Scan for the cell matching the given text and deliver its (x, y) coordinate at center. 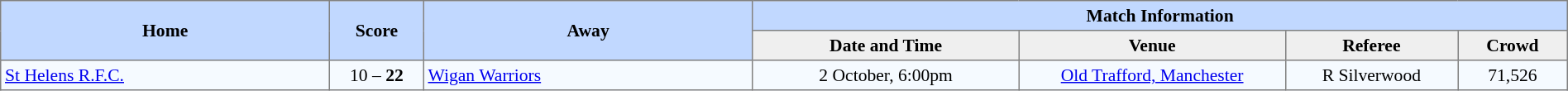
Away (588, 31)
St Helens R.F.C. (165, 75)
Score (377, 31)
2 October, 6:00pm (886, 75)
Home (165, 31)
71,526 (1513, 75)
Wigan Warriors (588, 75)
Old Trafford, Manchester (1152, 75)
Referee (1371, 45)
Crowd (1513, 45)
Venue (1152, 45)
R Silverwood (1371, 75)
Match Information (1159, 16)
Date and Time (886, 45)
10 – 22 (377, 75)
